Identify which cell holds the provided text, then report its [x, y] central coordinate. 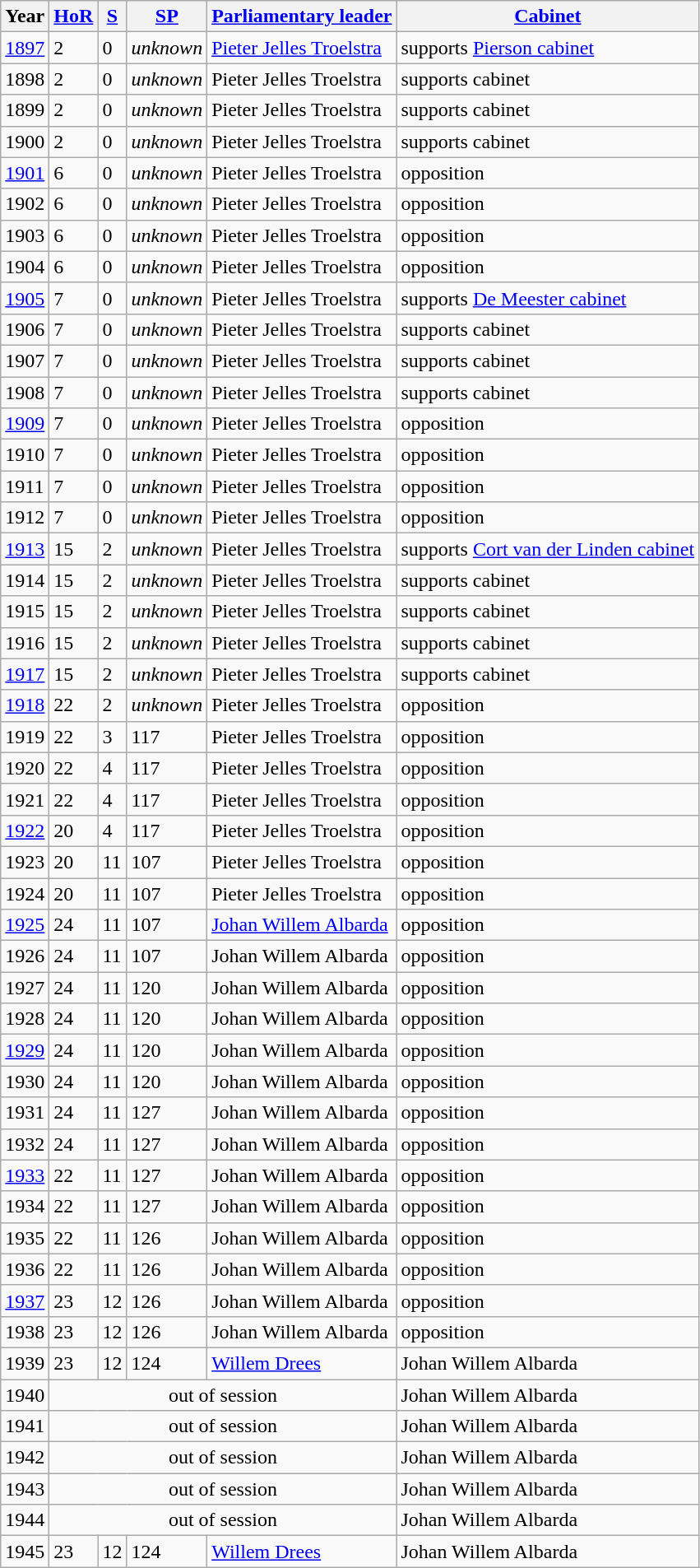
1917 [25, 674]
1897 [25, 48]
1937 [25, 1300]
1915 [25, 612]
S [112, 16]
1918 [25, 705]
1940 [25, 1395]
1942 [25, 1458]
1901 [25, 173]
1898 [25, 79]
SP [167, 16]
1907 [25, 361]
1944 [25, 1520]
1899 [25, 110]
1936 [25, 1269]
1908 [25, 393]
1920 [25, 768]
1934 [25, 1207]
1904 [25, 267]
1926 [25, 956]
1927 [25, 988]
1900 [25, 142]
1909 [25, 424]
1945 [25, 1552]
1919 [25, 737]
1924 [25, 893]
Parliamentary leader [302, 16]
supports Cort van der Linden cabinet [548, 549]
1943 [25, 1489]
1921 [25, 799]
1930 [25, 1082]
1912 [25, 518]
1932 [25, 1144]
1941 [25, 1426]
1939 [25, 1363]
1925 [25, 925]
1923 [25, 862]
1913 [25, 549]
1903 [25, 235]
1933 [25, 1175]
1914 [25, 580]
1938 [25, 1332]
3 [112, 737]
1905 [25, 298]
supports De Meester cabinet [548, 298]
1935 [25, 1238]
1911 [25, 486]
Year [25, 16]
1916 [25, 643]
1910 [25, 455]
supports Pierson cabinet [548, 48]
1928 [25, 1019]
1906 [25, 329]
1931 [25, 1113]
1929 [25, 1050]
1922 [25, 831]
Cabinet [548, 16]
1902 [25, 204]
HoR [74, 16]
